Search for the cell housing the specified text and yield its [x, y] center coordinate. 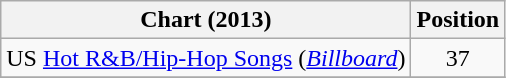
Position [458, 20]
Chart (2013) [206, 20]
US Hot R&B/Hip-Hop Songs (Billboard) [206, 58]
37 [458, 58]
